Return the [x, y] coordinate for the center point of the cell that contains the specified text.  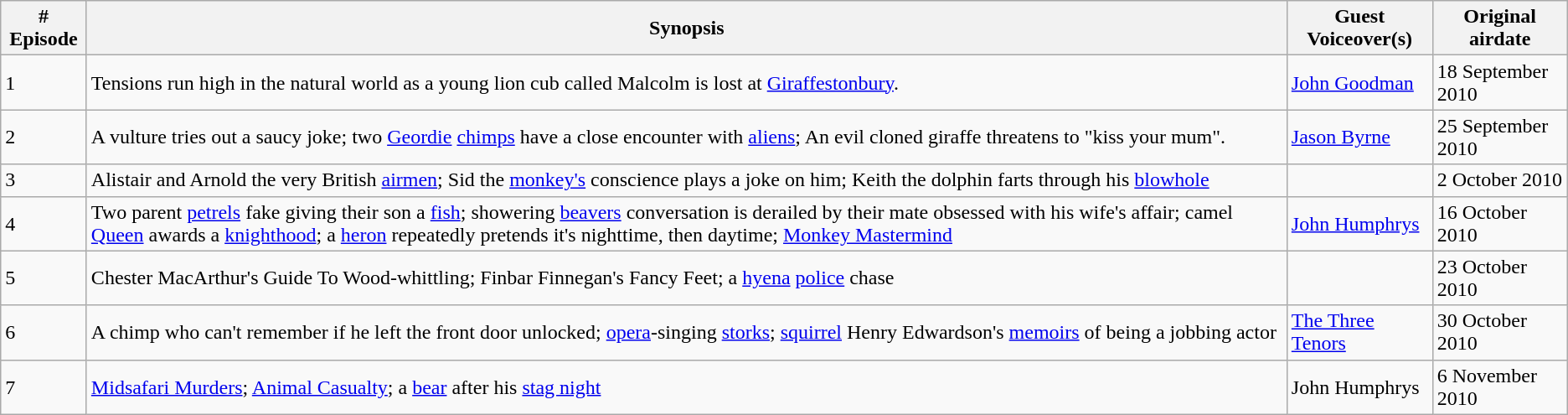
Alistair and Arnold the very British airmen; Sid the monkey's conscience plays a joke on him; Keith the dolphin farts through his blowhole [687, 180]
4 [44, 223]
1 [44, 82]
A vulture tries out a saucy joke; two Geordie chimps have a close encounter with aliens; An evil cloned giraffe threatens to "kiss your mum". [687, 137]
16 October 2010 [1499, 223]
A chimp who can't remember if he left the front door unlocked; opera-singing storks; squirrel Henry Edwardson's memoirs of being a jobbing actor [687, 332]
25 September 2010 [1499, 137]
Synopsis [687, 29]
2 October 2010 [1499, 180]
Midsafari Murders; Animal Casualty; a bear after his stag night [687, 387]
3 [44, 180]
Jason Byrne [1359, 137]
2 [44, 137]
7 [44, 387]
Original airdate [1499, 29]
18 September 2010 [1499, 82]
# Episode [44, 29]
Tensions run high in the natural world as a young lion cub called Malcolm is lost at Giraffestonbury. [687, 82]
John Goodman [1359, 82]
6 November 2010 [1499, 387]
5 [44, 278]
The Three Tenors [1359, 332]
Chester MacArthur's Guide To Wood-whittling; Finbar Finnegan's Fancy Feet; a hyena police chase [687, 278]
Guest Voiceover(s) [1359, 29]
6 [44, 332]
30 October 2010 [1499, 332]
23 October 2010 [1499, 278]
